Locate the cell with the specified text and output its (X, Y) center coordinate. 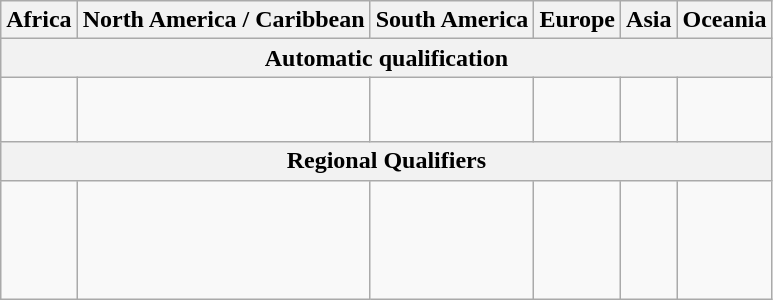
Regional Qualifiers (386, 161)
Automatic qualification (386, 58)
North America / Caribbean (224, 20)
Asia (649, 20)
Europe (578, 20)
South America (452, 20)
Africa (39, 20)
Oceania (724, 20)
